Detect which cell encompasses the target text, then output its (x, y) center coordinate. 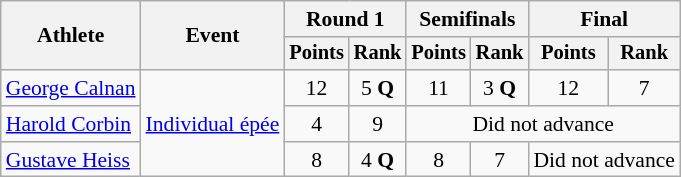
Round 1 (345, 19)
Harold Corbin (71, 124)
George Calnan (71, 88)
Semifinals (467, 19)
4 (316, 124)
9 (378, 124)
Final (604, 19)
3 Q (500, 88)
Did not advance (543, 124)
Event (213, 36)
5 Q (378, 88)
11 (438, 88)
Athlete (71, 36)
7 (644, 88)
Individual épée (213, 124)
